From the cell containing the given text, extract its center point as [x, y] coordinate. 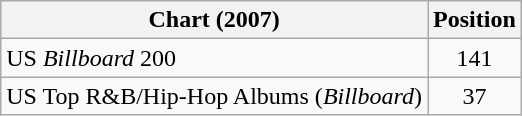
Chart (2007) [214, 20]
US Billboard 200 [214, 58]
US Top R&B/Hip-Hop Albums (Billboard) [214, 96]
37 [475, 96]
Position [475, 20]
141 [475, 58]
